Detect which cell encompasses the target text, then output its [X, Y] center coordinate. 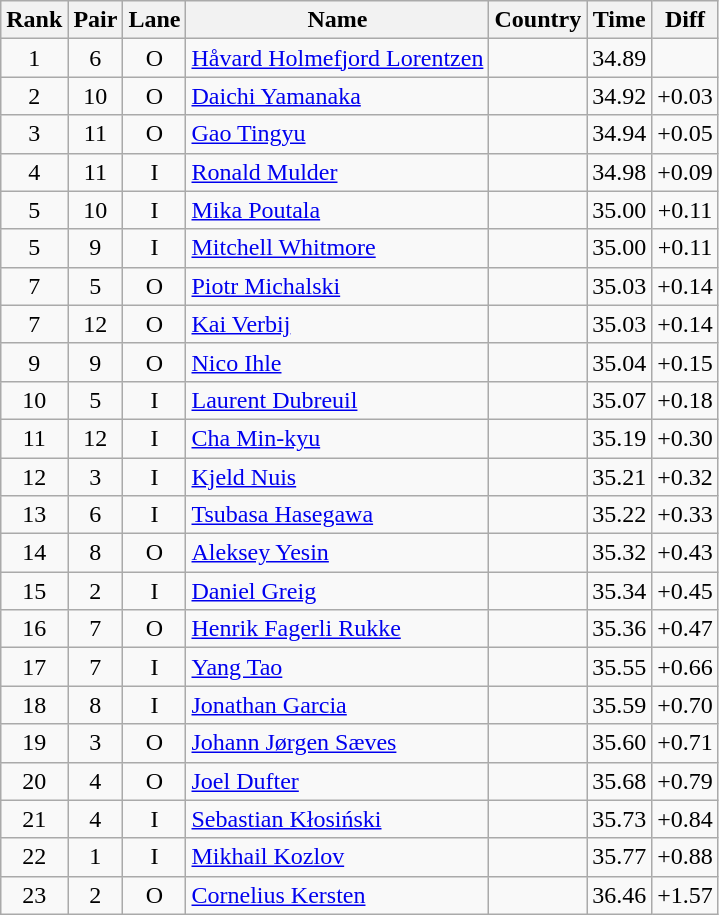
35.34 [620, 591]
Pair [96, 20]
+0.09 [686, 172]
+0.45 [686, 591]
36.46 [620, 895]
Yang Tao [338, 667]
+1.57 [686, 895]
Mikhail Kozlov [338, 857]
+0.84 [686, 819]
+0.66 [686, 667]
+0.79 [686, 781]
13 [34, 515]
19 [34, 743]
Daichi Yamanaka [338, 96]
+0.70 [686, 705]
18 [34, 705]
Sebastian Kłosiński [338, 819]
+0.18 [686, 400]
+0.71 [686, 743]
Rank [34, 20]
34.98 [620, 172]
Johann Jørgen Sæves [338, 743]
+0.32 [686, 477]
23 [34, 895]
15 [34, 591]
Piotr Michalski [338, 286]
Cha Min-kyu [338, 438]
+0.15 [686, 362]
Country [538, 20]
20 [34, 781]
35.59 [620, 705]
+0.05 [686, 134]
Joel Dufter [338, 781]
35.19 [620, 438]
35.21 [620, 477]
+0.43 [686, 553]
35.04 [620, 362]
Kjeld Nuis [338, 477]
35.77 [620, 857]
Gao Tingyu [338, 134]
16 [34, 629]
Håvard Holmefjord Lorentzen [338, 58]
Cornelius Kersten [338, 895]
35.22 [620, 515]
35.68 [620, 781]
+0.88 [686, 857]
Mitchell Whitmore [338, 248]
17 [34, 667]
Henrik Fagerli Rukke [338, 629]
21 [34, 819]
34.94 [620, 134]
Mika Poutala [338, 210]
35.73 [620, 819]
+0.03 [686, 96]
+0.30 [686, 438]
Tsubasa Hasegawa [338, 515]
Jonathan Garcia [338, 705]
Name [338, 20]
35.32 [620, 553]
Time [620, 20]
35.36 [620, 629]
Aleksey Yesin [338, 553]
22 [34, 857]
+0.33 [686, 515]
34.89 [620, 58]
Kai Verbij [338, 324]
+0.47 [686, 629]
Lane [154, 20]
Ronald Mulder [338, 172]
35.55 [620, 667]
Daniel Greig [338, 591]
Diff [686, 20]
Nico Ihle [338, 362]
35.60 [620, 743]
35.07 [620, 400]
14 [34, 553]
34.92 [620, 96]
Laurent Dubreuil [338, 400]
